Extract the (x, y) coordinate from the center of the cell holding the provided text.  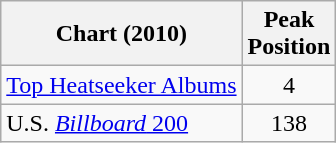
PeakPosition (289, 34)
U.S. Billboard 200 (122, 123)
138 (289, 123)
Chart (2010) (122, 34)
4 (289, 85)
Top Heatseeker Albums (122, 85)
